Provide the [X, Y] coordinate of the cell's center where the given text is located.  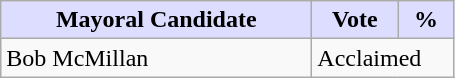
Vote [355, 20]
Acclaimed [383, 58]
Mayoral Candidate [156, 20]
Bob McMillan [156, 58]
% [426, 20]
